Detect which cell encompasses the target text, then output its (x, y) center coordinate. 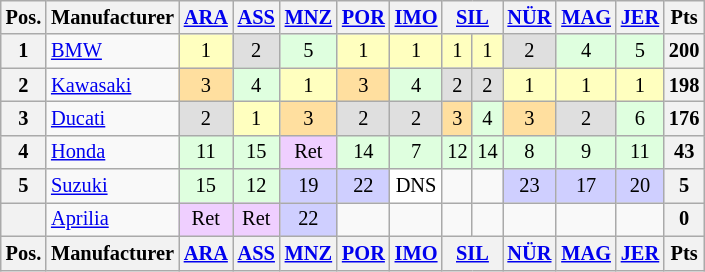
7 (416, 152)
23 (529, 186)
Aprilia (112, 219)
Suzuki (112, 186)
Honda (112, 152)
Kawasaki (112, 85)
176 (684, 118)
198 (684, 85)
9 (586, 152)
17 (586, 186)
19 (308, 186)
6 (640, 118)
Ducati (112, 118)
43 (684, 152)
BMW (112, 51)
DNS (416, 186)
20 (640, 186)
0 (684, 219)
200 (684, 51)
8 (529, 152)
